Output the [X, Y] coordinate of the center of the cell containing the given text.  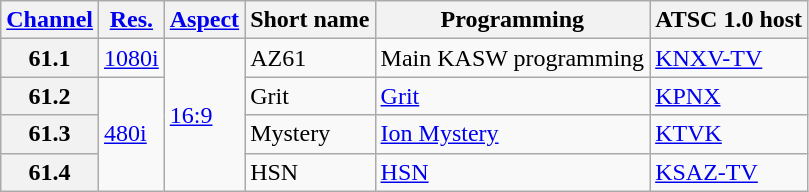
Aspect [204, 20]
KPNX [729, 96]
Main KASW programming [512, 58]
Res. [132, 20]
Channel [50, 20]
KSAZ-TV [729, 172]
16:9 [204, 115]
Ion Mystery [512, 134]
Mystery [310, 134]
KTVK [729, 134]
AZ61 [310, 58]
ATSC 1.0 host [729, 20]
Short name [310, 20]
61.1 [50, 58]
61.4 [50, 172]
Programming [512, 20]
KNXV-TV [729, 58]
61.3 [50, 134]
61.2 [50, 96]
480i [132, 134]
1080i [132, 58]
